Identify which cell holds the provided text, then report its [x, y] central coordinate. 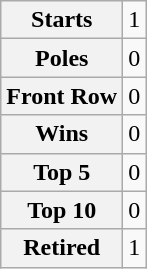
Top 5 [62, 172]
Retired [62, 248]
Wins [62, 134]
Front Row [62, 96]
Top 10 [62, 210]
Starts [62, 20]
Poles [62, 58]
